Find where the given text appears and provide that cell's center as (x, y) coordinate. 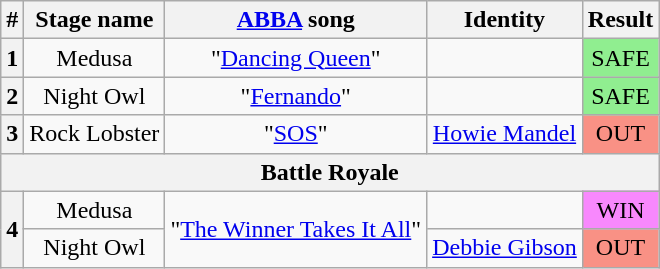
4 (12, 229)
1 (12, 58)
3 (12, 134)
"The Winner Takes It All" (296, 229)
"SOS" (296, 134)
"Fernando" (296, 96)
# (12, 20)
Debbie Gibson (505, 248)
Identity (505, 20)
ABBA song (296, 20)
Battle Royale (330, 172)
2 (12, 96)
Rock Lobster (94, 134)
"Dancing Queen" (296, 58)
WIN (620, 210)
Stage name (94, 20)
Howie Mandel (505, 134)
Result (620, 20)
